Output the (x, y) coordinate of the center of the cell containing the given text.  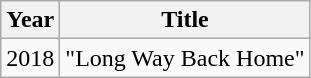
"Long Way Back Home" (185, 58)
Title (185, 20)
Year (30, 20)
2018 (30, 58)
